Pinpoint the cell where the given text exists, returning its (X, Y) midpoint coordinate. 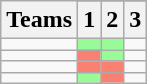
2 (112, 20)
3 (136, 20)
Teams (40, 20)
1 (90, 20)
